Provide the (X, Y) coordinate of the cell's center where the given text is located.  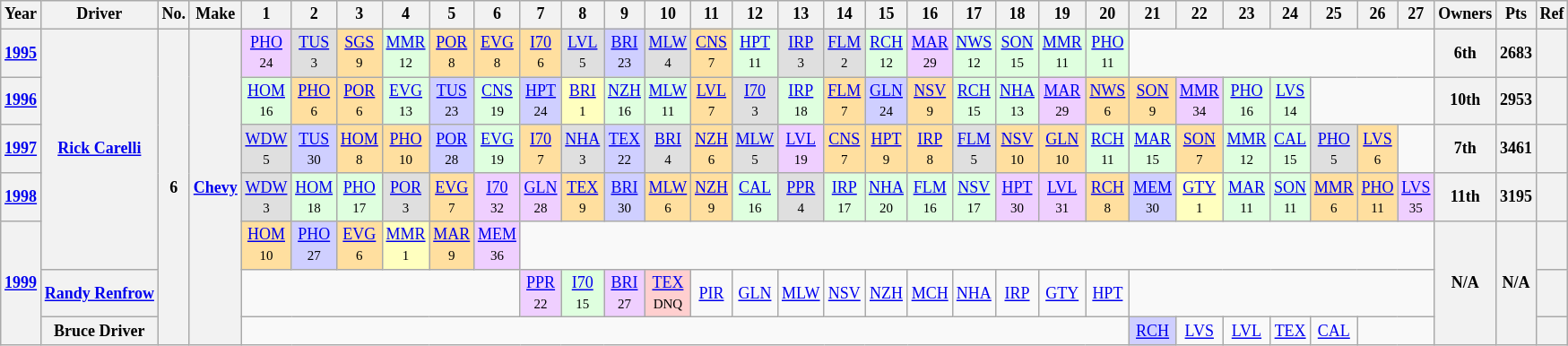
Rick Carelli (99, 149)
FLM7 (845, 101)
NSV9 (930, 101)
14 (845, 14)
15 (887, 14)
2953 (1517, 101)
NSV10 (1018, 149)
LVL19 (801, 149)
23 (1246, 14)
FLM5 (974, 149)
MLW5 (755, 149)
Chevy (215, 186)
LVS6 (1377, 149)
EVG13 (405, 101)
GLN28 (541, 197)
IRP8 (930, 149)
LVL5 (583, 53)
Make (215, 14)
22 (1200, 14)
IRP3 (801, 53)
Ref (1552, 14)
IRP18 (801, 101)
Randy Renfrow (99, 293)
POR3 (405, 197)
18 (1018, 14)
FLM2 (845, 53)
LVS (1200, 332)
TEXDNQ (667, 293)
GTY (1061, 293)
LVL (1246, 332)
PHO6 (314, 101)
MLW11 (667, 101)
I7032 (498, 197)
NSV17 (974, 197)
10th (1465, 101)
BRI1 (583, 101)
SON7 (1200, 149)
HPT30 (1018, 197)
Driver (99, 14)
9 (625, 14)
RCH8 (1108, 197)
POR6 (359, 101)
I7015 (583, 293)
WDW3 (266, 197)
IRP17 (845, 197)
IRP (1018, 293)
3461 (1517, 149)
LVL31 (1061, 197)
TEX9 (583, 197)
HPT11 (755, 53)
27 (1416, 14)
20 (1108, 14)
FLM16 (930, 197)
7 (541, 14)
NSV (845, 293)
MMR11 (1061, 53)
LVS35 (1416, 197)
1997 (22, 149)
2683 (1517, 53)
GLN24 (887, 101)
NHA20 (887, 197)
BRI27 (625, 293)
NHA13 (1018, 101)
MLW6 (667, 197)
GTY1 (1200, 197)
BRI4 (667, 149)
13 (801, 14)
MMR1 (405, 246)
I707 (541, 149)
GLN10 (1061, 149)
HPT (1108, 293)
CNS19 (498, 101)
Owners (1465, 14)
HOM16 (266, 101)
NZH16 (625, 101)
RCH (1153, 332)
11th (1465, 197)
1995 (22, 53)
NZH6 (712, 149)
11 (712, 14)
POR28 (452, 149)
EVG7 (452, 197)
6th (1465, 53)
8 (583, 14)
BRI30 (625, 197)
EVG6 (359, 246)
RCH15 (974, 101)
25 (1334, 14)
GLN (755, 293)
MAR9 (452, 246)
PHO17 (359, 197)
MAR15 (1153, 149)
NHA3 (583, 149)
PHO24 (266, 53)
NHA (974, 293)
WDW5 (266, 149)
TUS30 (314, 149)
Year (22, 14)
PHO27 (314, 246)
SGS9 (359, 53)
MEM36 (498, 246)
RCH12 (887, 53)
12 (755, 14)
HOM10 (266, 246)
21 (1153, 14)
PPR22 (541, 293)
1999 (22, 283)
LVS14 (1291, 101)
PHO10 (405, 149)
HOM8 (359, 149)
EVG19 (498, 149)
10 (667, 14)
No. (174, 14)
NWS6 (1108, 101)
HOM18 (314, 197)
SON9 (1153, 101)
MLW (801, 293)
NZH (887, 293)
PHO16 (1246, 101)
MLW4 (667, 53)
5 (452, 14)
PPR4 (801, 197)
I703 (755, 101)
HPT24 (541, 101)
1998 (22, 197)
Bruce Driver (99, 332)
MCH (930, 293)
TUS3 (314, 53)
EVG8 (498, 53)
NZH9 (712, 197)
TEX (1291, 332)
PHO5 (1334, 149)
Pts (1517, 14)
MEM30 (1153, 197)
19 (1061, 14)
16 (930, 14)
NWS12 (974, 53)
CAL (1334, 332)
CAL16 (755, 197)
1996 (22, 101)
3195 (1517, 197)
24 (1291, 14)
SON15 (1018, 53)
MAR11 (1246, 197)
TUS23 (452, 101)
LVL7 (712, 101)
4 (405, 14)
MMR34 (1200, 101)
RCH11 (1108, 149)
7th (1465, 149)
SON11 (1291, 197)
BRI23 (625, 53)
POR8 (452, 53)
TEX22 (625, 149)
3 (359, 14)
1 (266, 14)
MMR6 (1334, 197)
CAL15 (1291, 149)
I706 (541, 53)
PIR (712, 293)
26 (1377, 14)
17 (974, 14)
2 (314, 14)
HPT9 (887, 149)
